Find where the given text appears and provide that cell's center as [X, Y] coordinate. 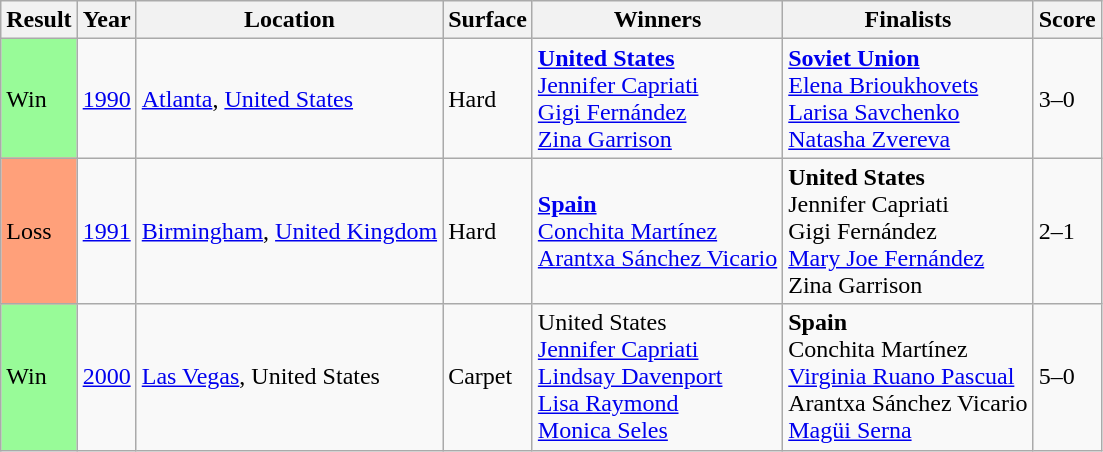
3–0 [1067, 98]
1990 [106, 98]
Surface [488, 20]
United States Jennifer Capriati Gigi Fernández Mary Joe Fernández Zina Garrison [908, 231]
Las Vegas, United States [289, 377]
United States Jennifer Capriati Lindsay Davenport Lisa Raymond Monica Seles [657, 377]
Score [1067, 20]
Result [39, 20]
Year [106, 20]
Loss [39, 231]
2000 [106, 377]
2–1 [1067, 231]
1991 [106, 231]
Birmingham, United Kingdom [289, 231]
Soviet Union Elena Brioukhovets Larisa Savchenko Natasha Zvereva [908, 98]
United States Jennifer Capriati Gigi Fernández Zina Garrison [657, 98]
Finalists [908, 20]
Location [289, 20]
5–0 [1067, 377]
Atlanta, United States [289, 98]
Spain Conchita Martínez Arantxa Sánchez Vicario [657, 231]
Winners [657, 20]
Spain Conchita Martínez Virginia Ruano Pascual Arantxa Sánchez Vicario Magüi Serna [908, 377]
Carpet [488, 377]
